Provide the (x, y) coordinate of the cell's center where the given text is located.  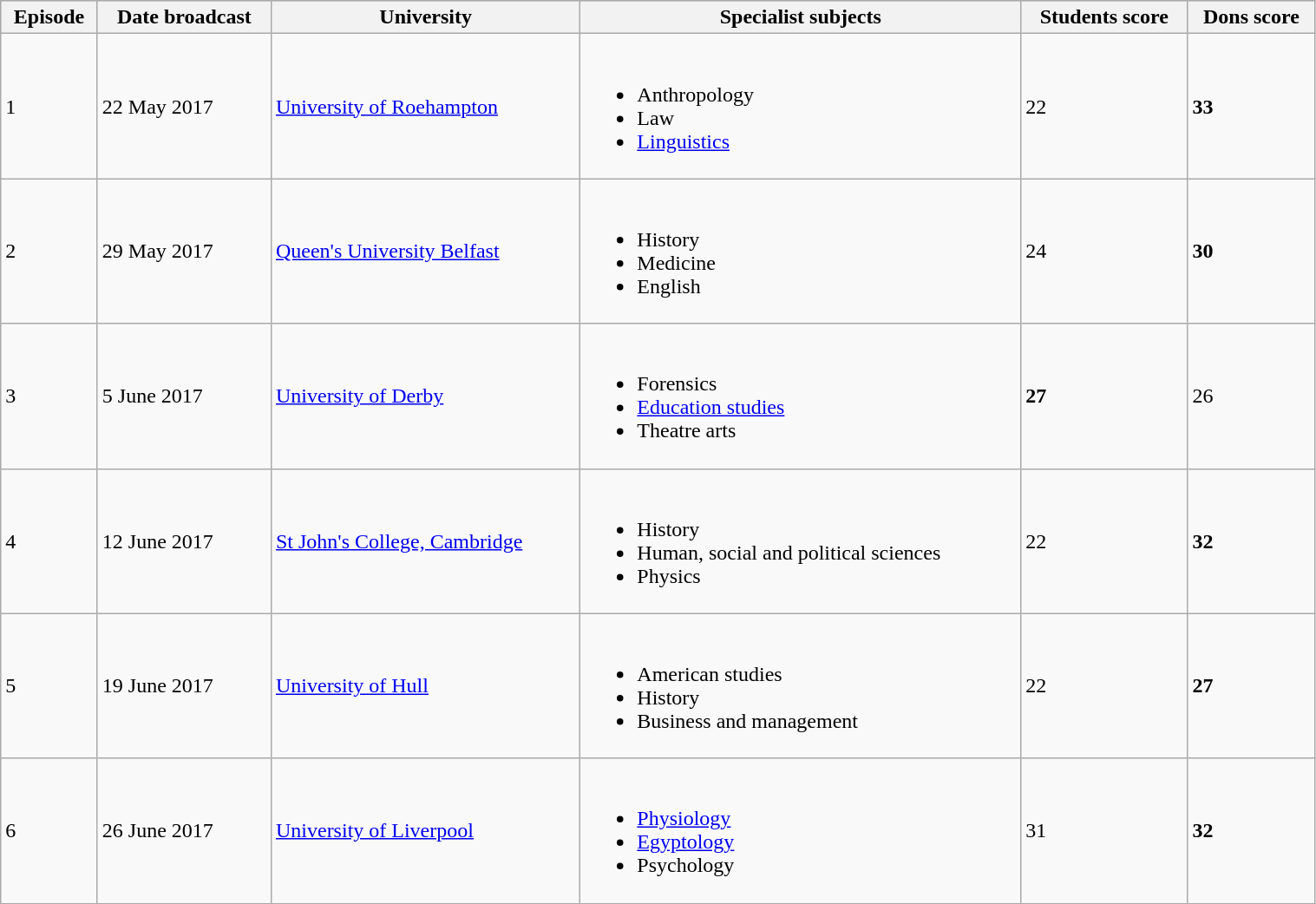
5 (49, 685)
31 (1104, 831)
6 (49, 831)
4 (49, 541)
PhysiologyEgyptologyPsychology (801, 831)
University of Roehampton (425, 106)
Dons score (1251, 17)
26 (1251, 396)
1 (49, 106)
University (425, 17)
St John's College, Cambridge (425, 541)
29 May 2017 (184, 252)
26 June 2017 (184, 831)
22 May 2017 (184, 106)
33 (1251, 106)
19 June 2017 (184, 685)
HistoryMedicineEnglish (801, 252)
Episode (49, 17)
Queen's University Belfast (425, 252)
30 (1251, 252)
American studiesHistoryBusiness and management (801, 685)
University of Liverpool (425, 831)
12 June 2017 (184, 541)
Date broadcast (184, 17)
Specialist subjects (801, 17)
5 June 2017 (184, 396)
2 (49, 252)
3 (49, 396)
HistoryHuman, social and political sciencesPhysics (801, 541)
University of Derby (425, 396)
ForensicsEducation studiesTheatre arts (801, 396)
24 (1104, 252)
Students score (1104, 17)
AnthropologyLawLinguistics (801, 106)
University of Hull (425, 685)
